Pinpoint the cell where the given text exists, returning its (X, Y) midpoint coordinate. 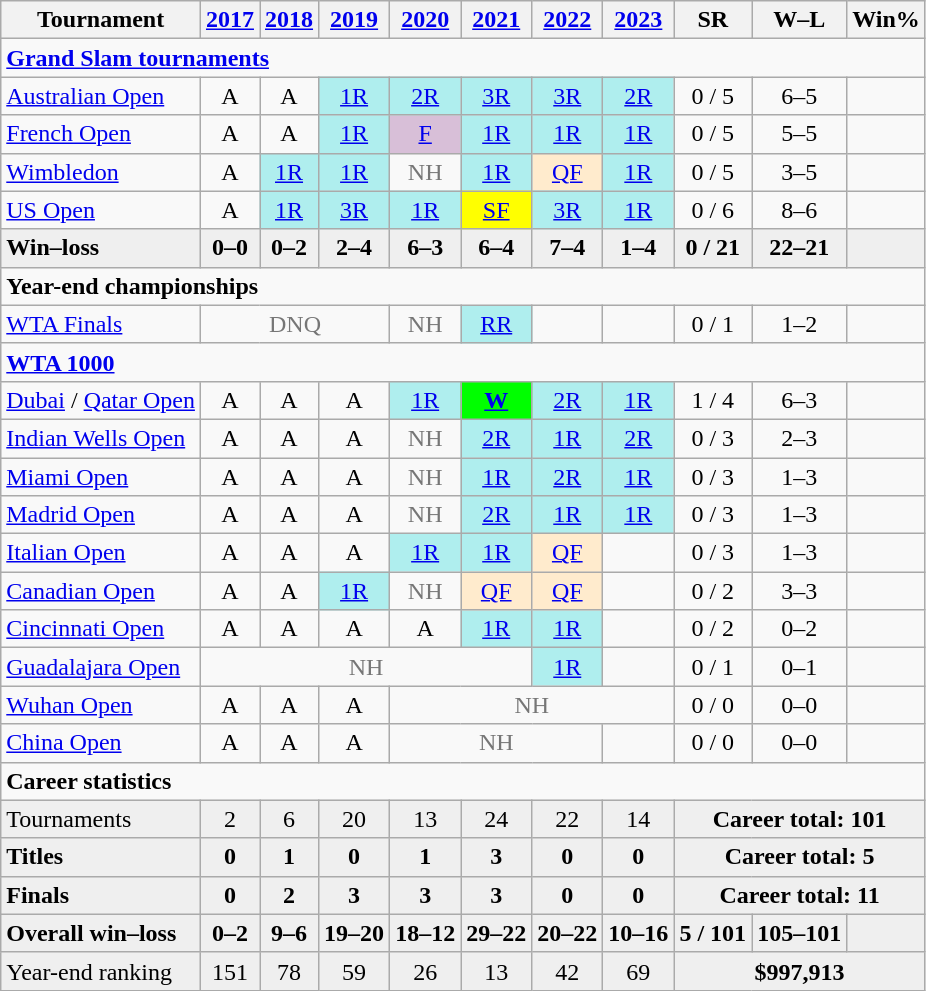
SR (713, 20)
W–L (800, 20)
F (426, 134)
5–5 (800, 134)
22 (568, 819)
Indian Wells Open (101, 438)
Year-end championships (464, 286)
6–5 (800, 96)
59 (354, 971)
20–22 (568, 933)
3–5 (800, 172)
6–4 (496, 248)
78 (290, 971)
2019 (354, 20)
DNQ (294, 324)
Win–loss (101, 248)
0 / 21 (713, 248)
Australian Open (101, 96)
2017 (230, 20)
WTA Finals (101, 324)
Career statistics (464, 781)
French Open (101, 134)
Cincinnati Open (101, 629)
Overall win–loss (101, 933)
2023 (638, 20)
Canadian Open (101, 591)
Italian Open (101, 553)
Miami Open (101, 477)
2–3 (800, 438)
Year-end ranking (101, 971)
1–4 (638, 248)
26 (426, 971)
0 / 6 (713, 210)
2020 (426, 20)
Wuhan Open (101, 705)
Career total: 5 (800, 857)
1–2 (800, 324)
3–3 (800, 591)
Win% (886, 20)
2022 (568, 20)
22–21 (800, 248)
8–6 (800, 210)
Wimbledon (101, 172)
10–16 (638, 933)
Career total: 101 (800, 819)
29–22 (496, 933)
14 (638, 819)
WTA 1000 (464, 362)
19–20 (354, 933)
Guadalajara Open (101, 667)
Madrid Open (101, 515)
RR (496, 324)
1 / 4 (713, 400)
Dubai / Qatar Open (101, 400)
7–4 (568, 248)
2021 (496, 20)
5 / 101 (713, 933)
Tournaments (101, 819)
0–1 (800, 667)
151 (230, 971)
2018 (290, 20)
42 (568, 971)
$997,913 (800, 971)
Titles (101, 857)
9–6 (290, 933)
69 (638, 971)
Tournament (101, 20)
20 (354, 819)
SF (496, 210)
W (496, 400)
105–101 (800, 933)
24 (496, 819)
2–4 (354, 248)
US Open (101, 210)
18–12 (426, 933)
Career total: 11 (800, 895)
China Open (101, 743)
Finals (101, 895)
Grand Slam tournaments (464, 58)
6 (290, 819)
